Pinpoint the cell where the given text exists, returning its [X, Y] midpoint coordinate. 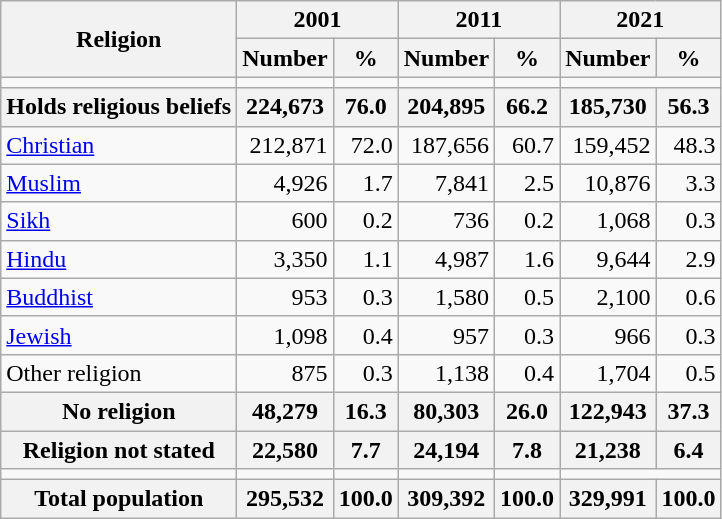
9,644 [608, 259]
No religion [119, 411]
Jewish [119, 335]
Sikh [119, 221]
Hindu [119, 259]
212,871 [285, 145]
26.0 [528, 411]
2021 [640, 20]
185,730 [608, 107]
957 [446, 335]
4,926 [285, 183]
329,991 [608, 499]
1,704 [608, 373]
1.6 [528, 259]
Religion [119, 39]
21,238 [608, 449]
224,673 [285, 107]
736 [446, 221]
Christian [119, 145]
122,943 [608, 411]
Other religion [119, 373]
7.7 [366, 449]
1,580 [446, 297]
875 [285, 373]
1,068 [608, 221]
953 [285, 297]
187,656 [446, 145]
48.3 [688, 145]
Muslim [119, 183]
1.7 [366, 183]
966 [608, 335]
3,350 [285, 259]
22,580 [285, 449]
1,098 [285, 335]
56.3 [688, 107]
2011 [478, 20]
60.7 [528, 145]
4,987 [446, 259]
7.8 [528, 449]
600 [285, 221]
76.0 [366, 107]
Holds religious beliefs [119, 107]
2001 [318, 20]
16.3 [366, 411]
2.5 [528, 183]
1,138 [446, 373]
Total population [119, 499]
3.3 [688, 183]
309,392 [446, 499]
2.9 [688, 259]
37.3 [688, 411]
7,841 [446, 183]
24,194 [446, 449]
295,532 [285, 499]
66.2 [528, 107]
Buddhist [119, 297]
10,876 [608, 183]
2,100 [608, 297]
1.1 [366, 259]
48,279 [285, 411]
72.0 [366, 145]
6.4 [688, 449]
0.6 [688, 297]
Religion not stated [119, 449]
159,452 [608, 145]
204,895 [446, 107]
80,303 [446, 411]
